Capture the cell that displays the provided text and extract its [X, Y] central coordinate. 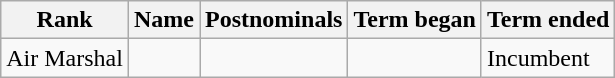
Incumbent [548, 58]
Term began [415, 20]
Postnominals [274, 20]
Name [164, 20]
Term ended [548, 20]
Rank [65, 20]
Air Marshal [65, 58]
